Determine the [x, y] coordinate at the center of the cell enclosing the given text.  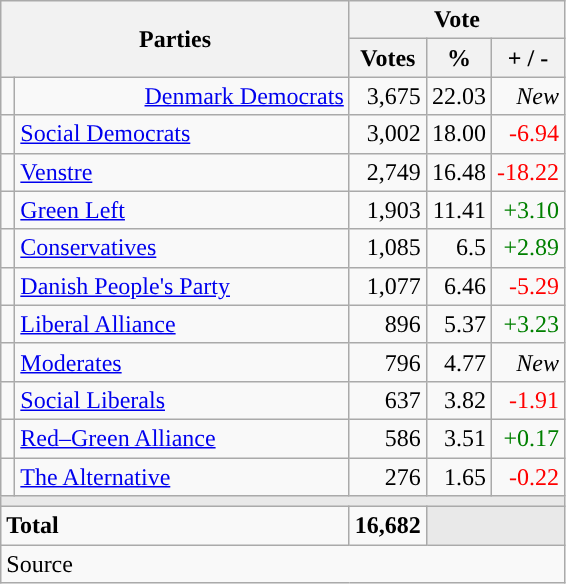
Denmark Democrats [182, 96]
22.03 [458, 96]
5.37 [458, 324]
Parties [176, 39]
The Alternative [182, 477]
896 [388, 324]
16,682 [388, 526]
Green Left [182, 210]
6.46 [458, 286]
3.51 [458, 438]
276 [388, 477]
Venstre [182, 172]
637 [388, 400]
11.41 [458, 210]
-6.94 [528, 134]
586 [388, 438]
Red–Green Alliance [182, 438]
% [458, 58]
Vote [456, 20]
-5.29 [528, 286]
Votes [388, 58]
Social Liberals [182, 400]
+ / - [528, 58]
Social Democrats [182, 134]
+3.23 [528, 324]
Conservatives [182, 248]
+0.17 [528, 438]
18.00 [458, 134]
3.82 [458, 400]
+2.89 [528, 248]
1,903 [388, 210]
796 [388, 362]
Danish People's Party [182, 286]
+3.10 [528, 210]
6.5 [458, 248]
Total [176, 526]
-0.22 [528, 477]
1.65 [458, 477]
Liberal Alliance [182, 324]
Moderates [182, 362]
2,749 [388, 172]
4.77 [458, 362]
1,085 [388, 248]
3,675 [388, 96]
16.48 [458, 172]
-18.22 [528, 172]
-1.91 [528, 400]
1,077 [388, 286]
3,002 [388, 134]
Source [283, 564]
